Provide the (x, y) coordinate of the cell's center where the given text is located.  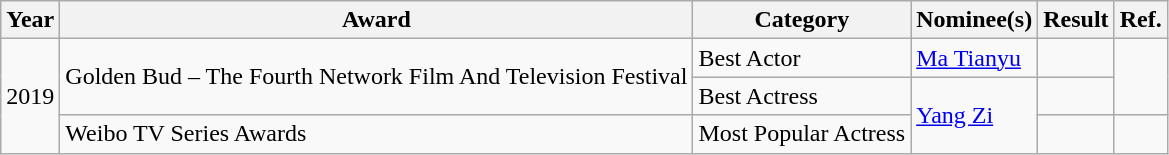
Ref. (1140, 20)
Weibo TV Series Awards (376, 134)
Golden Bud – The Fourth Network Film And Television Festival (376, 77)
Most Popular Actress (802, 134)
Category (802, 20)
Ma Tianyu (974, 58)
2019 (30, 96)
Year (30, 20)
Best Actress (802, 96)
Result (1076, 20)
Yang Zi (974, 115)
Best Actor (802, 58)
Nominee(s) (974, 20)
Award (376, 20)
